Extract the [x, y] coordinate from the center of the cell holding the provided text.  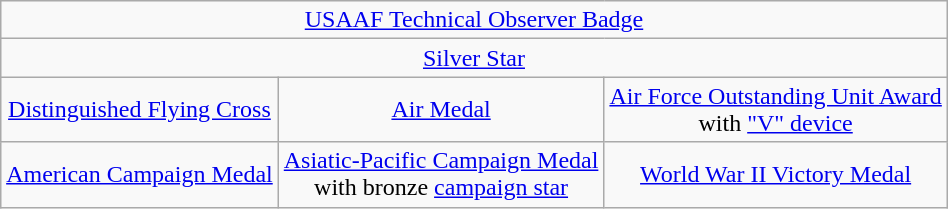
Distinguished Flying Cross [140, 110]
USAAF Technical Observer Badge [474, 20]
American Campaign Medal [140, 174]
Air Medal [441, 110]
World War II Victory Medal [776, 174]
Asiatic-Pacific Campaign Medalwith bronze campaign star [441, 174]
Air Force Outstanding Unit Awardwith "V" device [776, 110]
Silver Star [474, 58]
